Find where the given text appears and provide that cell's center as [x, y] coordinate. 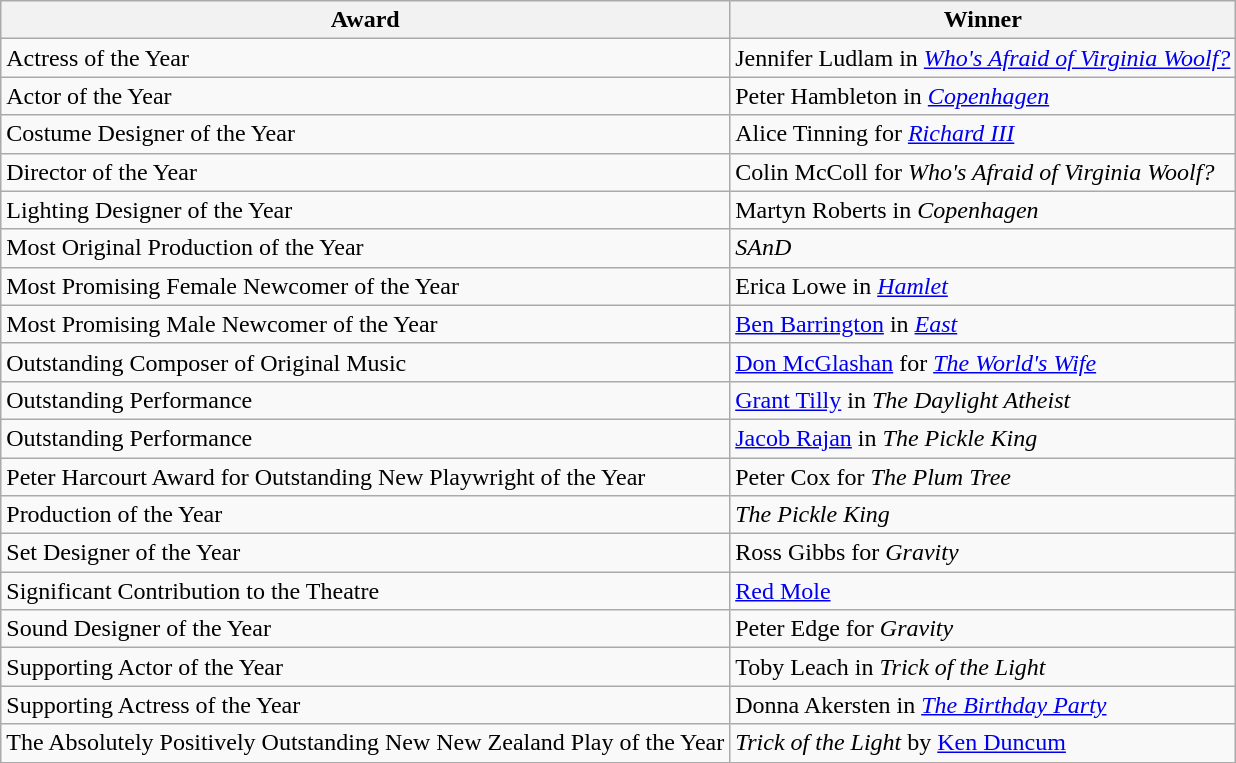
Most Promising Female Newcomer of the Year [366, 286]
Sound Designer of the Year [366, 629]
Peter Hambleton in Copenhagen [983, 96]
The Pickle King [983, 515]
Erica Lowe in Hamlet [983, 286]
Winner [983, 20]
Jacob Rajan in The Pickle King [983, 438]
Jennifer Ludlam in Who's Afraid of Virginia Woolf? [983, 58]
Donna Akersten in The Birthday Party [983, 705]
Production of the Year [366, 515]
Director of the Year [366, 172]
Peter Edge for Gravity [983, 629]
Colin McColl for Who's Afraid of Virginia Woolf? [983, 172]
The Absolutely Positively Outstanding New New Zealand Play of the Year [366, 743]
Outstanding Composer of Original Music [366, 362]
Don McGlashan for The World's Wife [983, 362]
Most Promising Male Newcomer of the Year [366, 324]
Grant Tilly in The Daylight Atheist [983, 400]
Peter Harcourt Award for Outstanding New Playwright of the Year [366, 477]
Award [366, 20]
Ben Barrington in East [983, 324]
Lighting Designer of the Year [366, 210]
Supporting Actor of the Year [366, 667]
Costume Designer of the Year [366, 134]
Toby Leach in Trick of the Light [983, 667]
Supporting Actress of the Year [366, 705]
SAnD [983, 248]
Set Designer of the Year [366, 553]
Actor of the Year [366, 96]
Ross Gibbs for Gravity [983, 553]
Trick of the Light by Ken Duncum [983, 743]
Alice Tinning for Richard III [983, 134]
Peter Cox for The Plum Tree [983, 477]
Martyn Roberts in Copenhagen [983, 210]
Actress of the Year [366, 58]
Red Mole [983, 591]
Significant Contribution to the Theatre [366, 591]
Most Original Production of the Year [366, 248]
